Search for the cell housing the specified text and yield its (X, Y) center coordinate. 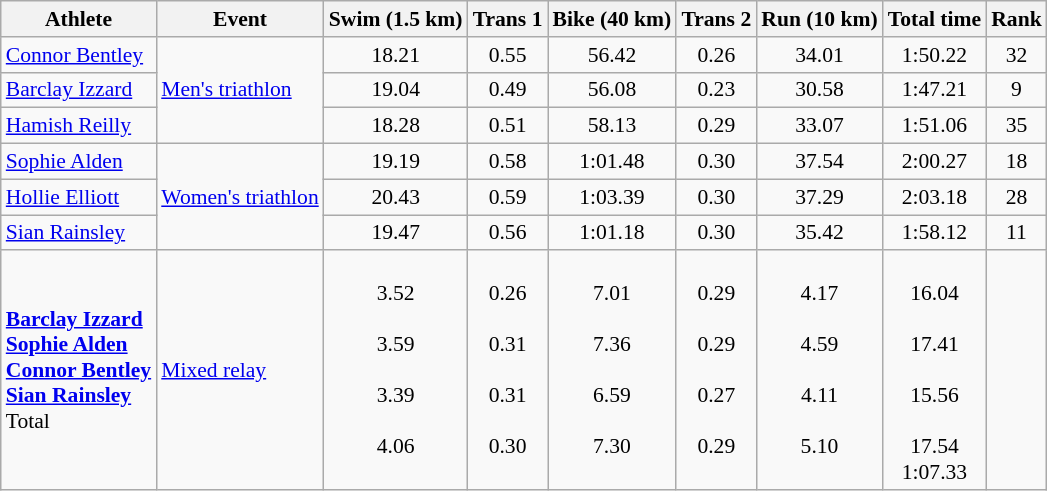
28 (1016, 197)
1:03.39 (612, 197)
1:50.22 (934, 55)
18 (1016, 162)
0.290.290.270.29 (716, 371)
Sian Rainsley (78, 233)
Event (240, 19)
0.26 (716, 55)
Hollie Elliott (78, 197)
19.47 (396, 233)
2:00.27 (934, 162)
16.0417.4115.5617.541:07.33 (934, 371)
30.58 (819, 90)
Mixed relay (240, 371)
0.55 (508, 55)
11 (1016, 233)
Total time (934, 19)
Connor Bentley (78, 55)
19.19 (396, 162)
Barclay IzzardSophie AldenConnor BentleySian RainsleyTotal (78, 371)
1:51.06 (934, 126)
1:47.21 (934, 90)
37.54 (819, 162)
34.01 (819, 55)
Women's triathlon (240, 198)
18.21 (396, 55)
56.42 (612, 55)
Rank (1016, 19)
Barclay Izzard (78, 90)
32 (1016, 55)
Trans 2 (716, 19)
3.523.593.394.06 (396, 371)
4.174.594.115.10 (819, 371)
0.49 (508, 90)
35.42 (819, 233)
Sophie Alden (78, 162)
18.28 (396, 126)
0.51 (508, 126)
2:03.18 (934, 197)
1:58.12 (934, 233)
0.58 (508, 162)
56.08 (612, 90)
1:01.48 (612, 162)
33.07 (819, 126)
0.56 (508, 233)
Trans 1 (508, 19)
9 (1016, 90)
Athlete (78, 19)
Bike (40 km) (612, 19)
Run (10 km) (819, 19)
58.13 (612, 126)
20.43 (396, 197)
35 (1016, 126)
0.23 (716, 90)
1:01.18 (612, 233)
0.29 (716, 126)
0.260.310.310.30 (508, 371)
37.29 (819, 197)
Hamish Reilly (78, 126)
7.017.366.597.30 (612, 371)
19.04 (396, 90)
Men's triathlon (240, 90)
Swim (1.5 km) (396, 19)
0.59 (508, 197)
